Locate the cell with the specified text and output its (x, y) center coordinate. 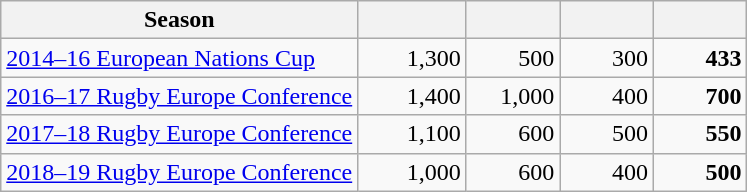
Season (180, 20)
2018–19 Rugby Europe Conference (180, 172)
433 (700, 58)
1,400 (412, 96)
700 (700, 96)
2017–18 Rugby Europe Conference (180, 134)
300 (607, 58)
1,100 (412, 134)
2014–16 European Nations Cup (180, 58)
2016–17 Rugby Europe Conference (180, 96)
550 (700, 134)
1,300 (412, 58)
